Locate the cell with the specified text and output its [x, y] center coordinate. 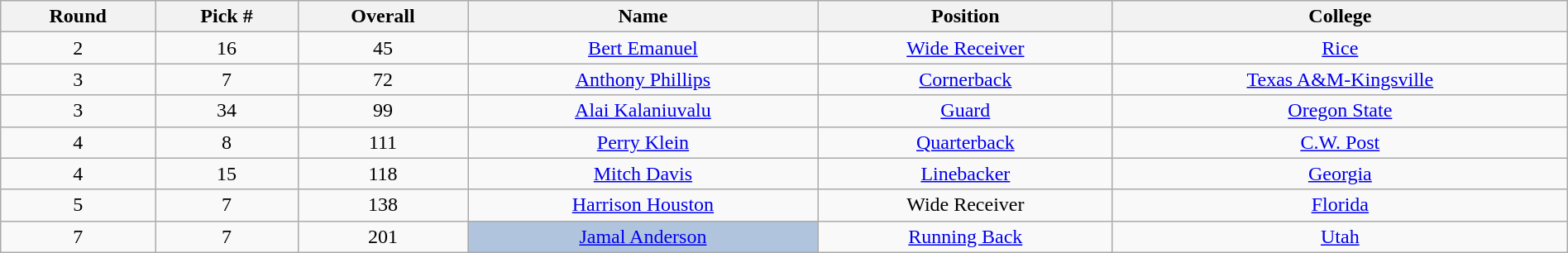
99 [382, 111]
Position [965, 17]
Anthony Phillips [643, 79]
Jamal Anderson [643, 236]
Harrison Houston [643, 205]
72 [382, 79]
Rice [1340, 48]
Pick # [227, 17]
201 [382, 236]
15 [227, 174]
Oregon State [1340, 111]
Round [78, 17]
118 [382, 174]
138 [382, 205]
Florida [1340, 205]
Running Back [965, 236]
Cornerback [965, 79]
8 [227, 142]
Overall [382, 17]
2 [78, 48]
34 [227, 111]
5 [78, 205]
Alai Kalaniuvalu [643, 111]
Texas A&M-Kingsville [1340, 79]
45 [382, 48]
Georgia [1340, 174]
College [1340, 17]
Quarterback [965, 142]
16 [227, 48]
Guard [965, 111]
Perry Klein [643, 142]
111 [382, 142]
C.W. Post [1340, 142]
Bert Emanuel [643, 48]
Mitch Davis [643, 174]
Name [643, 17]
Utah [1340, 236]
Linebacker [965, 174]
